Output the [x, y] coordinate of the center of the cell containing the given text.  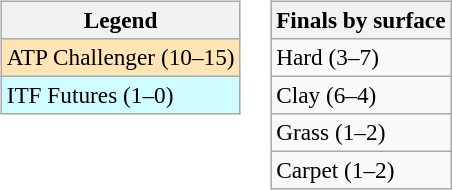
Finals by surface [361, 20]
Clay (6–4) [361, 95]
Grass (1–2) [361, 133]
ITF Futures (1–0) [120, 95]
ATP Challenger (10–15) [120, 57]
Carpet (1–2) [361, 171]
Hard (3–7) [361, 57]
Legend [120, 20]
